Locate the cell with the specified text and output its [x, y] center coordinate. 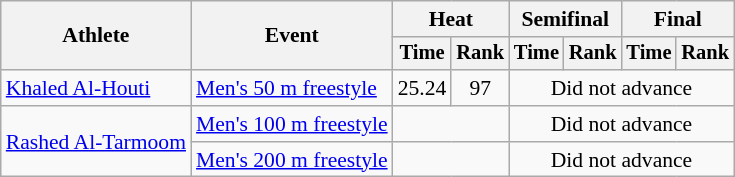
25.24 [422, 88]
Heat [451, 19]
Khaled Al-Houti [96, 88]
Men's 50 m freestyle [292, 88]
97 [480, 88]
Event [292, 36]
Final [677, 19]
Semifinal [565, 19]
Athlete [96, 36]
Men's 100 m freestyle [292, 124]
Rashed Al-Tarmoom [96, 142]
